From the cell containing the given text, extract its center point as (x, y) coordinate. 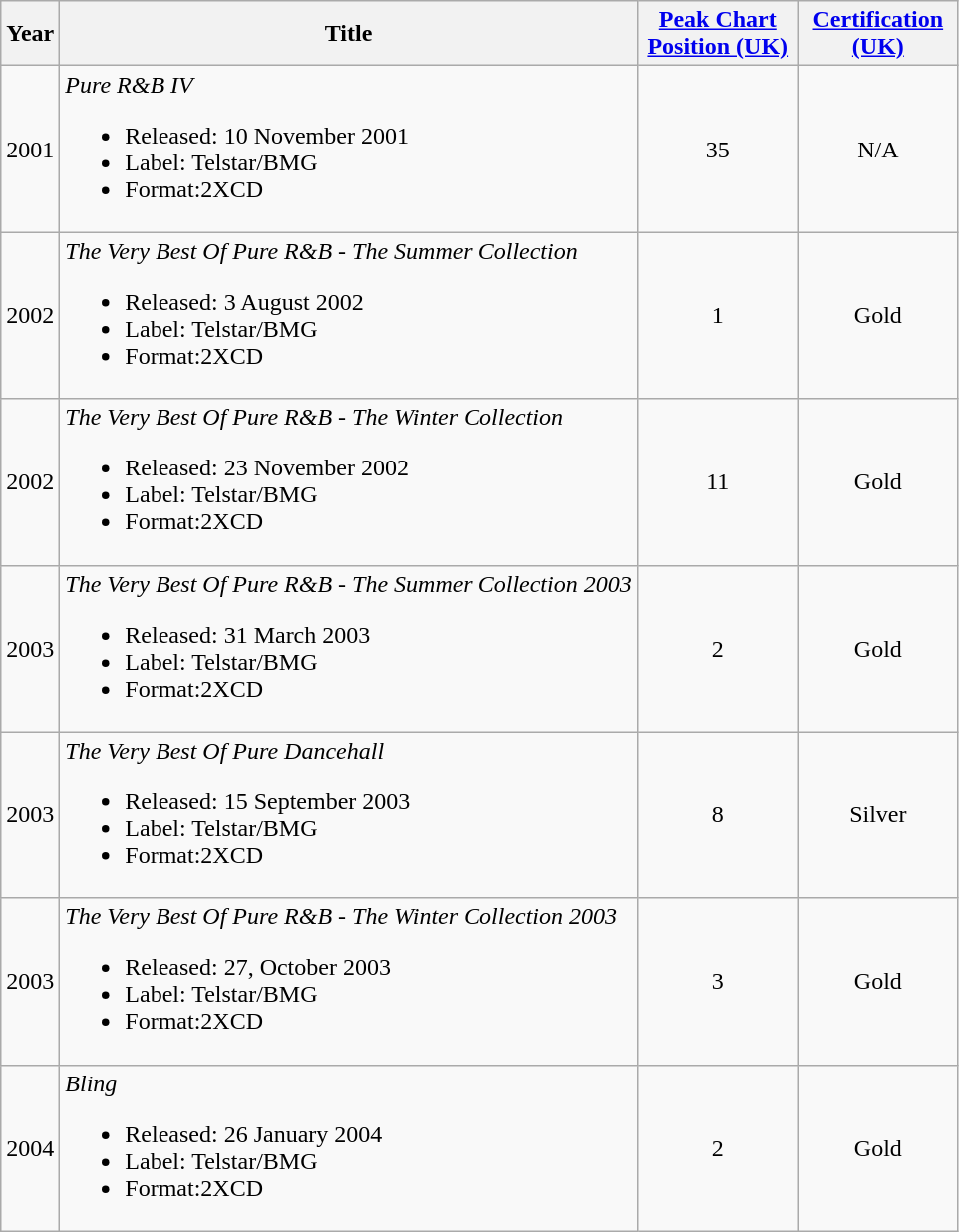
Year (30, 34)
2001 (30, 150)
Certification (UK) (877, 34)
Silver (877, 815)
The Very Best Of Pure R&B - The Summer Collection 2003Released: 31 March 2003Label: Telstar/BMGFormat:2XCD (349, 648)
BlingReleased: 26 January 2004Label: Telstar/BMGFormat:2XCD (349, 1148)
3 (718, 981)
The Very Best Of Pure DancehallReleased: 15 September 2003Label: Telstar/BMGFormat:2XCD (349, 815)
Peak Chart Position (UK) (718, 34)
11 (718, 482)
N/A (877, 150)
The Very Best Of Pure R&B - The Winter Collection 2003Released: 27, October 2003Label: Telstar/BMGFormat:2XCD (349, 981)
The Very Best Of Pure R&B - The Winter CollectionReleased: 23 November 2002Label: Telstar/BMGFormat:2XCD (349, 482)
1 (718, 315)
The Very Best Of Pure R&B - The Summer CollectionReleased: 3 August 2002Label: Telstar/BMGFormat:2XCD (349, 315)
8 (718, 815)
Title (349, 34)
2004 (30, 1148)
35 (718, 150)
Pure R&B IVReleased: 10 November 2001Label: Telstar/BMGFormat:2XCD (349, 150)
